Scan for the cell matching the given text and deliver its [x, y] coordinate at center. 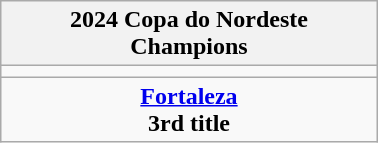
Fortaleza3rd title [189, 110]
2024 Copa do NordesteChampions [189, 34]
